Return the [X, Y] coordinate for the center point of the cell that contains the specified text.  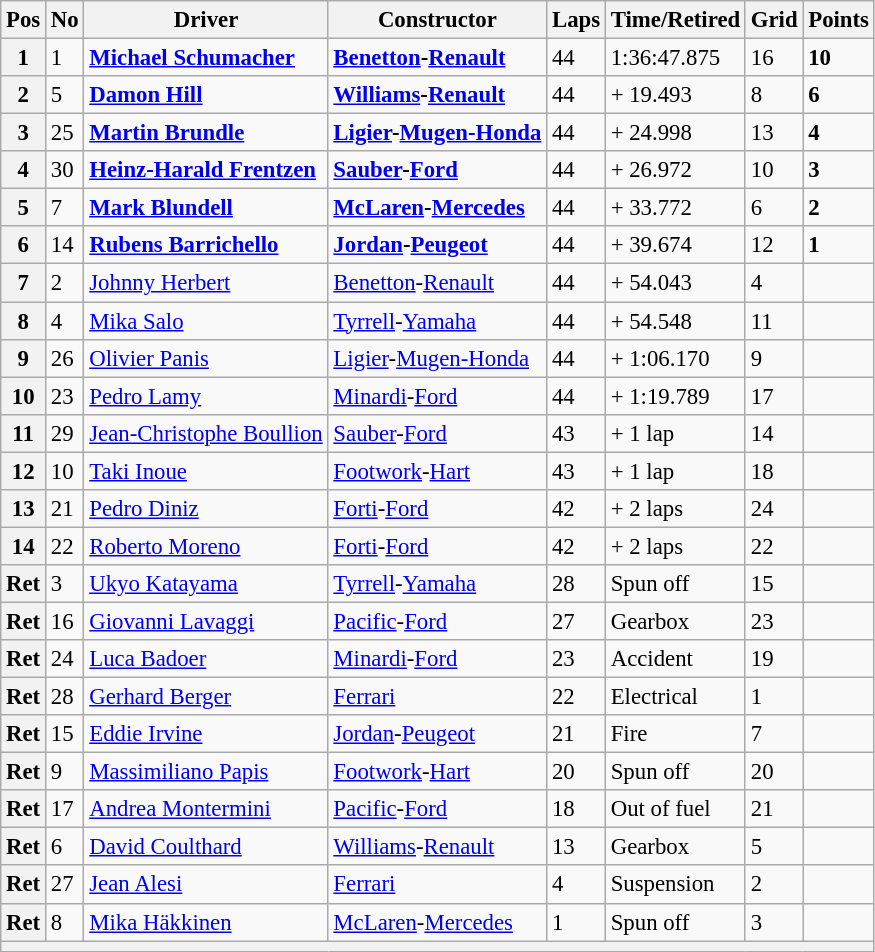
Electrical [675, 697]
Constructor [438, 20]
David Coulthard [206, 847]
Pos [24, 20]
Johnny Herbert [206, 283]
+ 24.998 [675, 133]
Giovanni Lavaggi [206, 621]
+ 54.548 [675, 321]
Pedro Diniz [206, 509]
+ 19.493 [675, 95]
Grid [774, 20]
Driver [206, 20]
Mika Salo [206, 321]
No [65, 20]
30 [65, 170]
Gerhard Berger [206, 697]
Damon Hill [206, 95]
Olivier Panis [206, 358]
Martin Brundle [206, 133]
Heinz-Harald Frentzen [206, 170]
Pedro Lamy [206, 396]
+ 1:06.170 [675, 358]
Eddie Irvine [206, 734]
Mika Häkkinen [206, 922]
Jean Alesi [206, 885]
29 [65, 433]
Roberto Moreno [206, 546]
Accident [675, 659]
Time/Retired [675, 20]
Laps [576, 20]
Fire [675, 734]
Jean-Christophe Boullion [206, 433]
+ 1:19.789 [675, 396]
Mark Blundell [206, 208]
Out of fuel [675, 809]
Suspension [675, 885]
1:36:47.875 [675, 58]
25 [65, 133]
26 [65, 358]
+ 39.674 [675, 245]
19 [774, 659]
Rubens Barrichello [206, 245]
Andrea Montermini [206, 809]
Ukyo Katayama [206, 584]
Taki Inoue [206, 471]
Luca Badoer [206, 659]
Massimiliano Papis [206, 772]
Michael Schumacher [206, 58]
+ 26.972 [675, 170]
+ 33.772 [675, 208]
+ 54.043 [675, 283]
Points [838, 20]
